Detect which cell encompasses the target text, then output its [x, y] center coordinate. 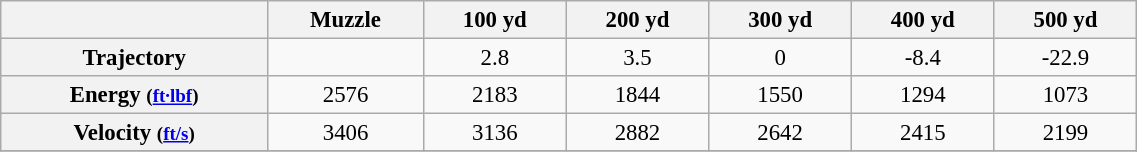
3136 [494, 133]
2183 [494, 95]
-8.4 [922, 58]
Muzzle [346, 20]
1550 [780, 95]
Trajectory [134, 58]
100 yd [494, 20]
Velocity (ft/s) [134, 133]
-22.9 [1066, 58]
1844 [638, 95]
2642 [780, 133]
200 yd [638, 20]
1073 [1066, 95]
2415 [922, 133]
1294 [922, 95]
3.5 [638, 58]
2576 [346, 95]
500 yd [1066, 20]
300 yd [780, 20]
2.8 [494, 58]
Energy (ft·lbf) [134, 95]
0 [780, 58]
2199 [1066, 133]
2882 [638, 133]
3406 [346, 133]
400 yd [922, 20]
